Find where the given text appears and provide that cell's center as [x, y] coordinate. 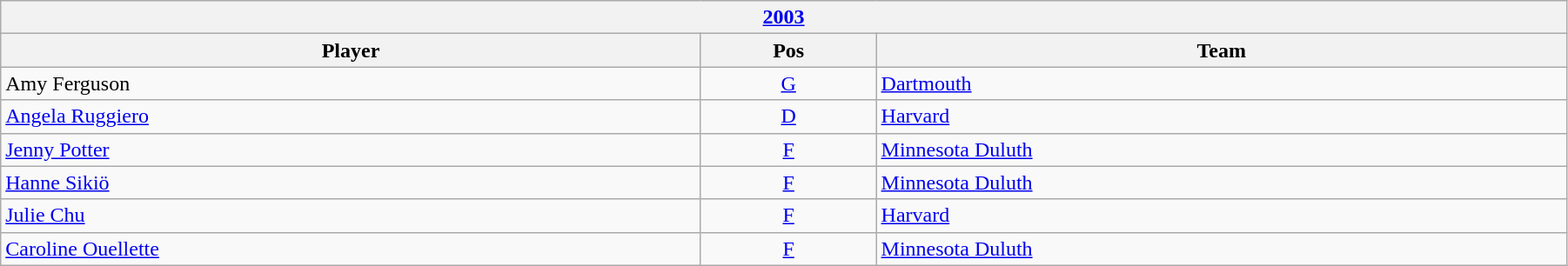
Hanne Sikiö [352, 183]
Dartmouth [1222, 83]
Angela Ruggiero [352, 116]
Jenny Potter [352, 150]
2003 [784, 17]
Team [1222, 50]
D [788, 116]
Player [352, 50]
Amy Ferguson [352, 83]
Julie Chu [352, 216]
Caroline Ouellette [352, 249]
Pos [788, 50]
G [788, 83]
